Identify which cell holds the provided text, then report its [X, Y] central coordinate. 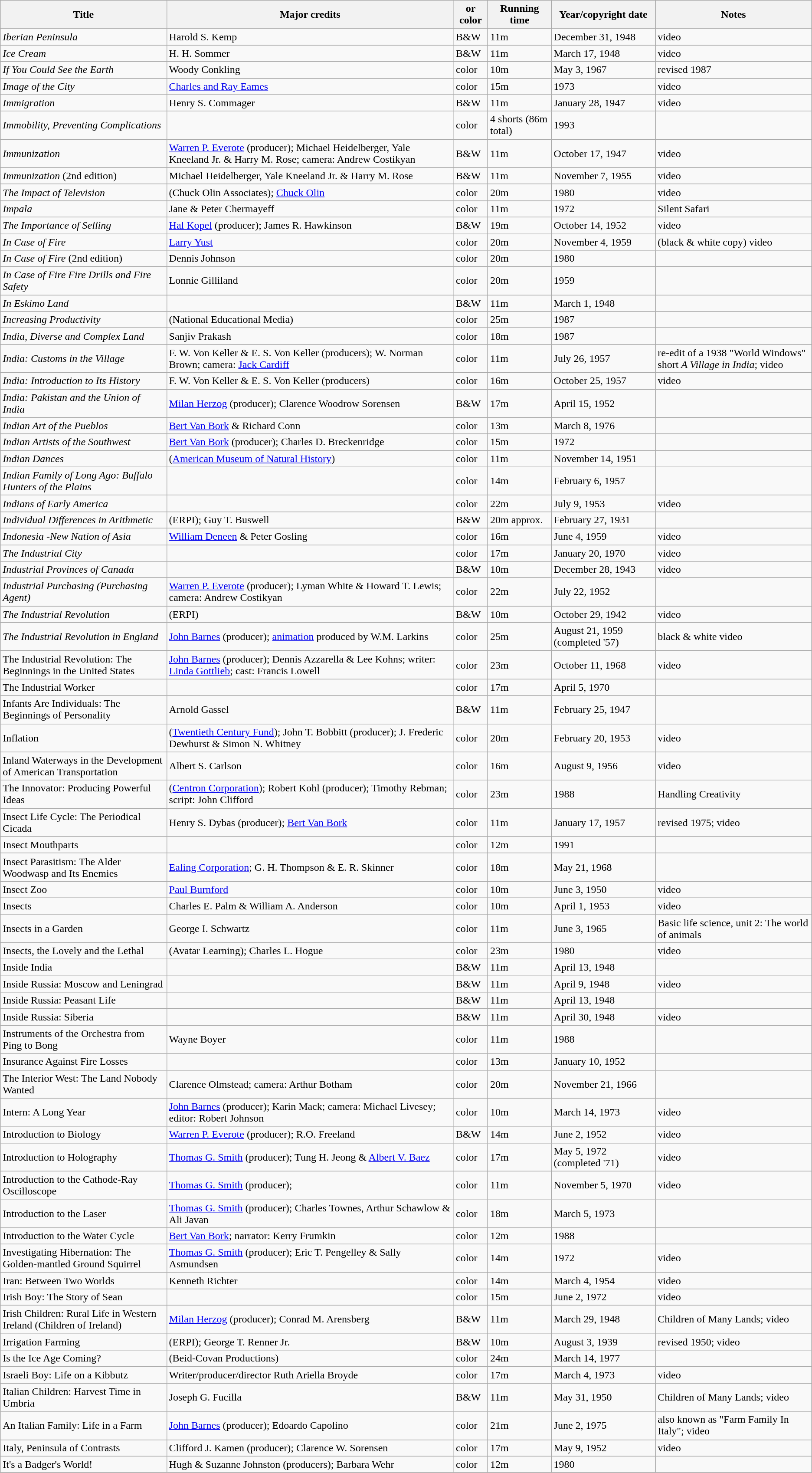
In Case of Fire Fire Drills and Fire Safety [83, 281]
Insects in a Garden [83, 928]
December 28, 1943 [603, 570]
(black & white copy) video [733, 242]
1973 [603, 86]
The Impact of Television [83, 192]
Thomas G. Smith (producer); Tung H. Jeong & Albert V. Baez [310, 1157]
(ERPI) [310, 614]
4 shorts (86m total) [520, 125]
Immigration [83, 103]
February 6, 1957 [603, 481]
Kenneth Richter [310, 1280]
Writer/producer/director Ruth Ariella Broyde [310, 1375]
Introduction to the Cathode-Ray Oscilloscope [83, 1185]
Inside Russia: Moscow and Leningrad [83, 984]
The Importance of Selling [83, 225]
Albert S. Carlson [310, 766]
Milan Herzog (producer); Conrad M. Arensberg [310, 1320]
May 31, 1950 [603, 1397]
If You Could See the Earth [83, 70]
Iran: Between Two Worlds [83, 1280]
October 25, 1957 [603, 381]
Basic life science, unit 2: The world of animals [733, 928]
Irish Children: Rural Life in Western Ireland (Children of Ireland) [83, 1320]
Insects [83, 906]
19m [520, 225]
(Centron Corporation); Robert Kohl (producer); Timothy Rebman; script: John Clifford [310, 794]
Charles E. Palm & William A. Anderson [310, 906]
1993 [603, 125]
Iberian Peninsula [83, 37]
Italian Children: Harvest Time in Umbria [83, 1397]
October 14, 1952 [603, 225]
Wayne Boyer [310, 1040]
21m [520, 1426]
July 9, 1953 [603, 503]
November 14, 1951 [603, 459]
February 27, 1931 [603, 520]
(Twentieth Century Fund); John T. Bobbitt (producer); J. Frederic Dewhurst & Simon N. Whitney [310, 738]
June 3, 1950 [603, 889]
Woody Conkling [310, 70]
July 22, 1952 [603, 592]
March 1, 1948 [603, 303]
Harold S. Kemp [310, 37]
March 8, 1976 [603, 426]
black & white video [733, 637]
Henry S. Dybas (producer); Bert Van Bork [310, 823]
Indians of Early America [83, 503]
Warren P. Everote (producer); Michael Heidelberger, Yale Kneeland Jr. & Harry M. Rose; camera: Andrew Costikyan [310, 154]
(Avatar Learning); Charles L. Hogue [310, 951]
June 2, 1972 [603, 1297]
Industrial Provinces of Canada [83, 570]
Impala [83, 209]
Year/copyright date [603, 15]
Infants Are Individuals: The Beginnings of Personality [83, 710]
Thomas G. Smith (producer); Eric T. Pengelley & Sally Asmundsen [310, 1258]
An Italian Family: Life in a Farm [83, 1426]
revised 1950; video [733, 1342]
Title [83, 15]
(National Educational Media) [310, 320]
Introduction to Biology [83, 1135]
The Industrial Revolution: The Beginnings in the United States [83, 665]
August 3, 1939 [603, 1342]
Irrigation Farming [83, 1342]
20m approx. [520, 520]
January 20, 1970 [603, 553]
Insect Parasitism: The Alder Woodwasp and Its Enemies [83, 867]
It's a Badger's World! [83, 1464]
The Industrial Revolution [83, 614]
Indonesia -New Nation of Asia [83, 536]
George I. Schwartz [310, 928]
November 4, 1959 [603, 242]
Ice Cream [83, 53]
Introduction to the Laser [83, 1213]
Investigating Hibernation: The Golden-mantled Ground Squirrel [83, 1258]
1991 [603, 845]
February 25, 1947 [603, 710]
The Industrial Revolution in England [83, 637]
India: Customs in the Village [83, 358]
May 21, 1968 [603, 867]
Italy, Peninsula of Contrasts [83, 1448]
Handling Creativity [733, 794]
In Eskimo Land [83, 303]
April 5, 1970 [603, 687]
Bert Van Bork (producer); Charles D. Breckenridge [310, 442]
India, Diverse and Complex Land [83, 336]
April 30, 1948 [603, 1017]
January 17, 1957 [603, 823]
Insect Zoo [83, 889]
March 4, 1973 [603, 1375]
1959 [603, 281]
June 3, 1965 [603, 928]
Insect Mouthparts [83, 845]
F. W. Von Keller & E. S. Von Keller (producers) [310, 381]
March 17, 1948 [603, 53]
Image of the City [83, 86]
April 9, 1948 [603, 984]
(ERPI); Guy T. Buswell [310, 520]
Intern: A Long Year [83, 1112]
July 26, 1957 [603, 358]
March 5, 1973 [603, 1213]
The Industrial City [83, 553]
November 5, 1970 [603, 1185]
Indian Art of the Pueblos [83, 426]
March 14, 1977 [603, 1358]
August 21, 1959 (completed '57) [603, 637]
Immunization (2nd edition) [83, 176]
Indian Family of Long Ago: Buffalo Hunters of the Plains [83, 481]
June 4, 1959 [603, 536]
Instruments of the Orchestra from Ping to Bong [83, 1040]
(American Museum of Natural History) [310, 459]
(Beid-Covan Productions) [310, 1358]
Clarence Olmstead; camera: Arthur Botham [310, 1084]
November 21, 1966 [603, 1084]
Thomas G. Smith (producer); Charles Townes, Arthur Schawlow & Ali Javan [310, 1213]
Warren P. Everote (producer); R.O. Freeland [310, 1135]
Bert Van Bork; narrator: Kerry Frumkin [310, 1236]
Silent Safari [733, 209]
re-edit of a 1938 "World Windows" short A Village in India; video [733, 358]
Individual Differences in Arithmetic [83, 520]
Introduction to Holography [83, 1157]
Inland Waterways in the Development of American Transportation [83, 766]
Arnold Gassel [310, 710]
The Interior West: The Land Nobody Wanted [83, 1084]
Bert Van Bork & Richard Conn [310, 426]
Insurance Against Fire Losses [83, 1062]
Israeli Boy: Life on a Kibbutz [83, 1375]
Major credits [310, 15]
In Case of Fire (2nd edition) [83, 259]
John Barnes (producer); Karin Mack; camera: Michael Livesey; editor: Robert Johnson [310, 1112]
January 28, 1947 [603, 103]
Notes [733, 15]
(ERPI); George T. Renner Jr. [310, 1342]
Irish Boy: The Story of Sean [83, 1297]
Clifford J. Kamen (producer); Clarence W. Sorensen [310, 1448]
May 5, 1972 (completed '71) [603, 1157]
Sanjiv Prakash [310, 336]
Immobility, Preventing Complications [83, 125]
(Chuck Olin Associates); Chuck Olin [310, 192]
Is the Ice Age Coming? [83, 1358]
June 2, 1975 [603, 1426]
October 11, 1968 [603, 665]
Inside Russia: Peasant Life [83, 1001]
Hugh & Suzanne Johnston (producers); Barbara Wehr [310, 1464]
Jane & Peter Chermayeff [310, 209]
24m [520, 1358]
December 31, 1948 [603, 37]
October 17, 1947 [603, 154]
Running time [520, 15]
Increasing Productivity [83, 320]
Joseph G. Fucilla [310, 1397]
Michael Heidelberger, Yale Kneeland Jr. & Harry M. Rose [310, 176]
Insect Life Cycle: The Periodical Cicada [83, 823]
Dennis Johnson [310, 259]
April 15, 1952 [603, 404]
March 4, 1954 [603, 1280]
John Barnes (producer); Dennis Azzarella & Lee Kohns; writer: Linda Gottlieb; cast: Francis Lowell [310, 665]
Immunization [83, 154]
August 9, 1956 [603, 766]
February 20, 1953 [603, 738]
India: Pakistan and the Union of India [83, 404]
June 2, 1952 [603, 1135]
India: Introduction to Its History [83, 381]
Insects, the Lovely and the Lethal [83, 951]
January 10, 1952 [603, 1062]
May 3, 1967 [603, 70]
Milan Herzog (producer); Clarence Woodrow Sorensen [310, 404]
John Barnes (producer); Edoardo Capolino [310, 1426]
Inside Russia: Siberia [83, 1017]
Paul Burnford [310, 889]
March 29, 1948 [603, 1320]
Lonnie Gilliland [310, 281]
William Deneen & Peter Gosling [310, 536]
or color [471, 15]
Ealing Corporation; G. H. Thompson & E. R. Skinner [310, 867]
March 14, 1973 [603, 1112]
Thomas G. Smith (producer); [310, 1185]
The Innovator: Producing Powerful Ideas [83, 794]
Industrial Purchasing (Purchasing Agent) [83, 592]
revised 1987 [733, 70]
Larry Yust [310, 242]
The Industrial Worker [83, 687]
Indian Artists of the Southwest [83, 442]
In Case of Fire [83, 242]
May 9, 1952 [603, 1448]
revised 1975; video [733, 823]
Warren P. Everote (producer); Lyman White & Howard T. Lewis; camera: Andrew Costikyan [310, 592]
November 7, 1955 [603, 176]
Charles and Ray Eames [310, 86]
also known as "Farm Family In Italy"; video [733, 1426]
Henry S. Commager [310, 103]
Indian Dances [83, 459]
Introduction to the Water Cycle [83, 1236]
John Barnes (producer); animation produced by W.M. Larkins [310, 637]
April 1, 1953 [603, 906]
Hal Kopel (producer); James R. Hawkinson [310, 225]
October 29, 1942 [603, 614]
Inflation [83, 738]
Inside India [83, 968]
H. H. Sommer [310, 53]
F. W. Von Keller & E. S. Von Keller (producers); W. Norman Brown; camera: Jack Cardiff [310, 358]
